Find where the given text appears and provide that cell's center as [x, y] coordinate. 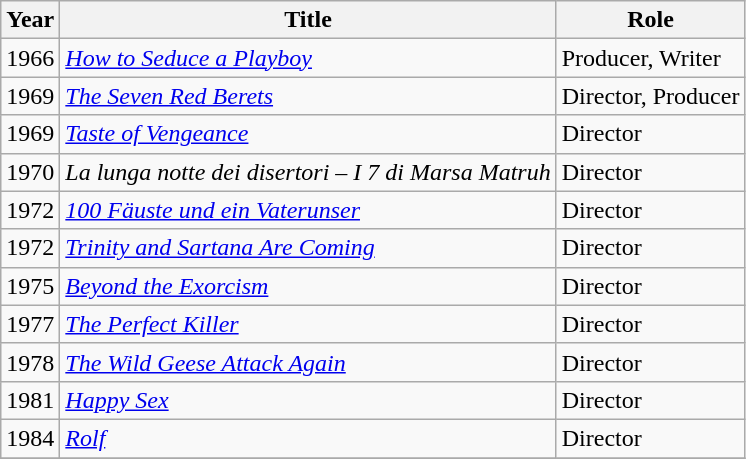
Taste of Vengeance [308, 134]
1975 [30, 286]
1984 [30, 438]
1977 [30, 324]
The Wild Geese Attack Again [308, 362]
The Perfect Killer [308, 324]
Trinity and Sartana Are Coming [308, 248]
The Seven Red Berets [308, 96]
Year [30, 20]
Director, Producer [650, 96]
1981 [30, 400]
La lunga notte dei disertori – I 7 di Marsa Matruh [308, 172]
Producer, Writer [650, 58]
1966 [30, 58]
Role [650, 20]
100 Fäuste und ein Vaterunser [308, 210]
Happy Sex [308, 400]
1970 [30, 172]
Beyond the Exorcism [308, 286]
1978 [30, 362]
Rolf [308, 438]
How to Seduce a Playboy [308, 58]
Title [308, 20]
